Return (x, y) of the center of cell containing provided text 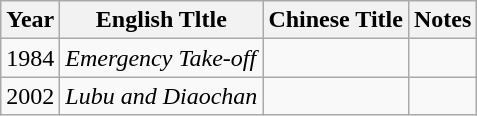
Chinese Title (336, 20)
Year (30, 20)
2002 (30, 96)
English Tltle (162, 20)
Emergency Take-off (162, 58)
1984 (30, 58)
Notes (442, 20)
Lubu and Diaochan (162, 96)
